Find where the given text appears and provide that cell's center as (X, Y) coordinate. 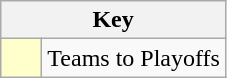
Teams to Playoffs (134, 58)
Key (114, 20)
